From the cell containing the given text, extract its center point as [X, Y] coordinate. 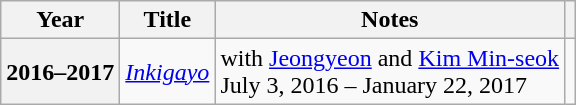
with Jeongyeon and Kim Min-seokJuly 3, 2016 – January 22, 2017 [390, 72]
Title [168, 20]
Inkigayo [168, 72]
2016–2017 [60, 72]
Year [60, 20]
Notes [390, 20]
